From the cell containing the given text, extract its center point as [x, y] coordinate. 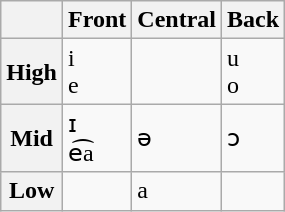
Central [177, 20]
ie [98, 72]
High [32, 72]
Front [98, 20]
Low [32, 191]
uo [254, 72]
ə [177, 138]
ɪe͡a [98, 138]
ɔ [254, 138]
Back [254, 20]
Mid [32, 138]
a [177, 191]
